Extract the (X, Y) coordinate from the center of the cell holding the provided text.  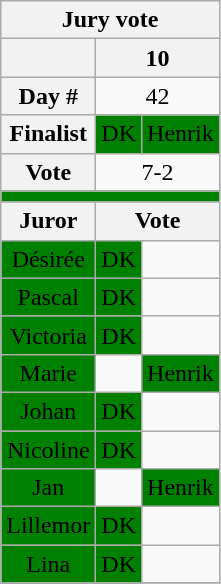
Lina (48, 564)
Lillemor (48, 526)
Nicoline (48, 449)
42 (158, 96)
Marie (48, 373)
Jury vote (110, 20)
Victoria (48, 335)
Désirée (48, 259)
Jan (48, 488)
Pascal (48, 297)
10 (158, 58)
Finalist (48, 134)
Juror (48, 221)
Day # (48, 96)
7-2 (158, 172)
Johan (48, 411)
